Extract the [x, y] coordinate from the center of the cell holding the provided text.  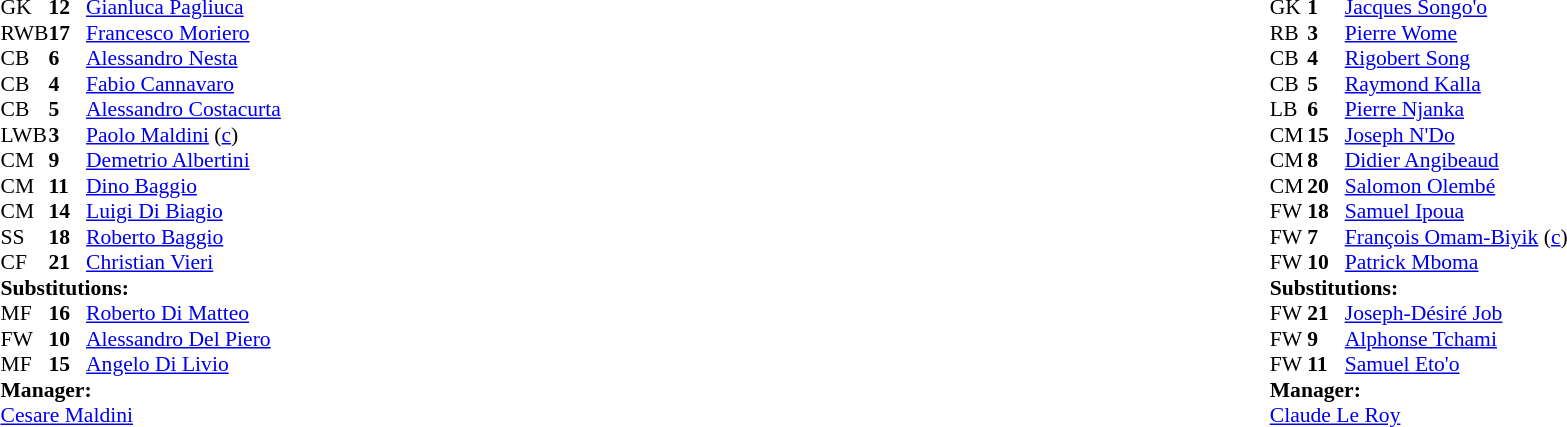
Demetrio Albertini [184, 161]
7 [1326, 237]
Luigi Di Biagio [184, 211]
Angelo Di Livio [184, 365]
CF [24, 263]
Francesco Moriero [184, 33]
8 [1326, 161]
Alessandro Nesta [184, 59]
14 [67, 211]
SS [24, 237]
Alessandro Costacurta [184, 109]
Alessandro Del Piero [184, 339]
LWB [24, 135]
Roberto Baggio [184, 237]
Christian Vieri [184, 263]
16 [67, 313]
Dino Baggio [184, 186]
17 [67, 33]
Substitutions: [140, 288]
Paolo Maldini (c) [184, 135]
Fabio Cannavaro [184, 84]
RWB [24, 33]
Roberto Di Matteo [184, 313]
Manager: [140, 390]
20 [1326, 186]
RB [1289, 33]
LB [1289, 109]
